Capture the cell that displays the provided text and extract its (X, Y) central coordinate. 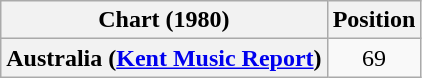
69 (374, 58)
Australia (Kent Music Report) (164, 58)
Position (374, 20)
Chart (1980) (164, 20)
